Extract the [X, Y] coordinate from the center of the cell holding the provided text.  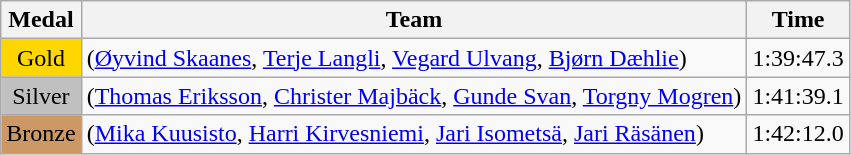
Team [414, 20]
Gold [41, 58]
Silver [41, 96]
1:39:47.3 [798, 58]
Bronze [41, 134]
Medal [41, 20]
Time [798, 20]
1:41:39.1 [798, 96]
1:42:12.0 [798, 134]
(Mika Kuusisto, Harri Kirvesniemi, Jari Isometsä, Jari Räsänen) [414, 134]
(Øyvind Skaanes, Terje Langli, Vegard Ulvang, Bjørn Dæhlie) [414, 58]
(Thomas Eriksson, Christer Majbäck, Gunde Svan, Torgny Mogren) [414, 96]
